Locate the cell with the specified text and output its [X, Y] center coordinate. 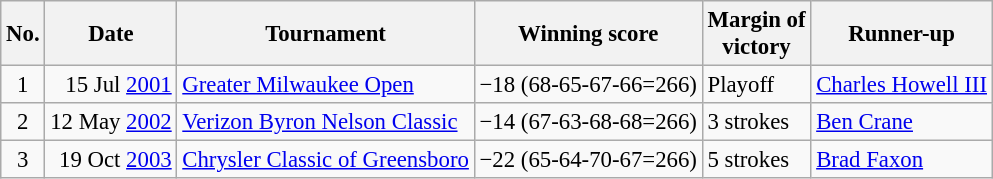
5 strokes [756, 160]
15 Jul 2001 [111, 85]
−22 (65-64-70-67=266) [588, 160]
−18 (68-65-67-66=266) [588, 85]
Runner-up [902, 34]
Tournament [326, 34]
3 [23, 160]
−14 (67-63-68-68=266) [588, 122]
Winning score [588, 34]
Date [111, 34]
Brad Faxon [902, 160]
1 [23, 85]
Greater Milwaukee Open [326, 85]
2 [23, 122]
3 strokes [756, 122]
12 May 2002 [111, 122]
Ben Crane [902, 122]
Chrysler Classic of Greensboro [326, 160]
No. [23, 34]
Charles Howell III [902, 85]
Playoff [756, 85]
Margin ofvictory [756, 34]
19 Oct 2003 [111, 160]
Verizon Byron Nelson Classic [326, 122]
